Return (X, Y) of the center of cell containing provided text 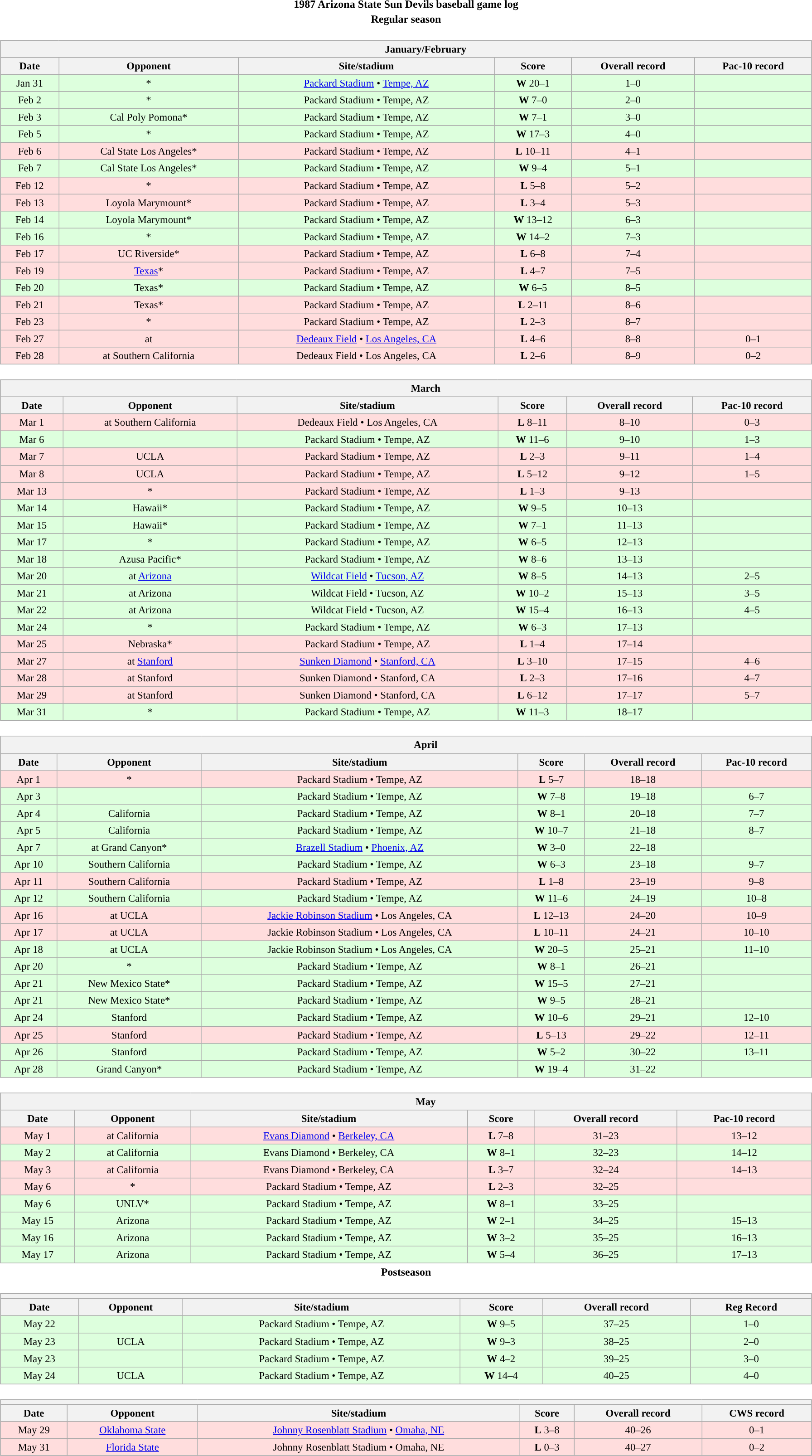
W 8–5 (532, 576)
May (406, 1102)
Mar 6 (32, 440)
W 8–6 (532, 559)
Apr 25 (29, 1035)
Feb 23 (30, 322)
9–8 (756, 881)
Nebraska* (150, 644)
Feb 27 (30, 339)
27–21 (643, 984)
Apr 28 (29, 1069)
W 5–4 (501, 1255)
May 17 (38, 1255)
L 4–6 (533, 339)
UNLV* (132, 1204)
Apr 20 (29, 966)
L 5–8 (533, 185)
W 5–2 (551, 1052)
1–4 (752, 456)
7–3 (633, 237)
5–2 (633, 185)
May 15 (38, 1221)
L 1–8 (551, 881)
L 1–3 (532, 491)
Mar 28 (32, 678)
L 3–10 (532, 661)
32–23 (605, 1153)
May 3 (38, 1170)
10–8 (756, 898)
30–22 (643, 1052)
40–26 (638, 1430)
Mar 31 (32, 712)
12–11 (756, 1035)
at Grand Canyon* (129, 847)
Feb 6 (30, 151)
23–18 (643, 864)
May 16 (38, 1238)
W 17–3 (533, 134)
L 6–8 (533, 253)
May 22 (39, 1324)
1–5 (752, 474)
7–4 (633, 253)
L 3–7 (501, 1170)
Azusa Pacific* (150, 559)
4–7 (752, 678)
8–6 (633, 305)
L 3–8 (547, 1430)
Mar 18 (32, 559)
L 4–7 (533, 271)
W 20–5 (551, 950)
Jan 31 (30, 83)
26–21 (643, 966)
Feb 19 (30, 271)
Feb 28 (30, 356)
29–22 (643, 1035)
W 2–1 (501, 1221)
L 1–4 (532, 644)
May 24 (39, 1375)
4–1 (633, 151)
28–21 (643, 1000)
W 15–4 (532, 610)
32–25 (605, 1187)
W 10–7 (551, 830)
3–5 (752, 593)
39–25 (616, 1359)
Feb 14 (30, 219)
Apr 18 (29, 950)
8–8 (633, 339)
23–19 (643, 881)
17–15 (630, 661)
Mar 7 (32, 456)
Feb 20 (30, 288)
L 5–13 (551, 1035)
L 2–6 (533, 356)
5–3 (633, 203)
Apr 10 (29, 864)
Mar 17 (32, 542)
11–10 (756, 950)
Feb 12 (30, 185)
W 20–1 (533, 83)
W 13–12 (533, 219)
L 5–7 (551, 779)
W 10–6 (551, 1018)
25–21 (643, 950)
W 7–0 (533, 100)
9–12 (630, 474)
Feb 7 (30, 168)
Apr 3 (29, 796)
Feb 17 (30, 253)
13–11 (756, 1052)
Apr 5 (29, 830)
17–14 (630, 644)
14–12 (744, 1153)
24–21 (643, 932)
Apr 16 (29, 915)
UC Riverside* (149, 253)
Mar 29 (32, 695)
31–23 (605, 1136)
33–25 (605, 1204)
17–17 (630, 695)
13–13 (630, 559)
W 10–2 (532, 593)
Mar 24 (32, 627)
Mar 1 (32, 422)
8–10 (630, 422)
22–18 (643, 847)
L 8–11 (532, 422)
38–25 (616, 1341)
L 7–8 (501, 1136)
W 19–4 (551, 1069)
Cal Poly Pomona* (149, 117)
May 31 (34, 1447)
Apr 17 (29, 932)
May 1 (38, 1136)
8–5 (633, 288)
34–25 (605, 1221)
L 6–12 (532, 695)
2–5 (752, 576)
17–16 (630, 678)
CWS record (757, 1413)
W 3–0 (551, 847)
Feb 2 (30, 100)
Mar 14 (32, 508)
37–25 (616, 1324)
6–7 (756, 796)
32–24 (605, 1170)
Apr 24 (29, 1018)
W 9–3 (501, 1341)
Mar 20 (32, 576)
10–13 (630, 508)
9–13 (630, 491)
W 3–2 (501, 1238)
10–10 (756, 932)
1–3 (752, 440)
January/February (406, 49)
May 29 (34, 1430)
Apr 7 (29, 847)
9–11 (630, 456)
April (406, 745)
21–18 (643, 830)
Florida State (132, 1447)
7–5 (633, 271)
9–10 (630, 440)
W 15–5 (551, 984)
Apr 4 (29, 813)
35–25 (605, 1238)
W 14–2 (533, 237)
8–9 (633, 356)
Feb 5 (30, 134)
Feb 16 (30, 237)
Mar 27 (32, 661)
W 14–4 (501, 1375)
Grand Canyon* (129, 1069)
Reg Record (751, 1307)
Brazell Stadium • Phoenix, AZ (360, 847)
7–7 (756, 813)
0–3 (752, 422)
L 5–12 (532, 474)
40–27 (638, 1447)
24–19 (643, 898)
Mar 15 (32, 525)
Mar 21 (32, 593)
Mar 25 (32, 644)
Apr 26 (29, 1052)
L 0–3 (547, 1447)
W 11–3 (532, 712)
Apr 1 (29, 779)
18–18 (643, 779)
4–5 (752, 610)
May 2 (38, 1153)
Feb 13 (30, 203)
L 12–13 (551, 915)
18–17 (630, 712)
L 3–4 (533, 203)
4–6 (752, 661)
12–10 (756, 1018)
5–7 (752, 695)
Mar 22 (32, 610)
11–13 (630, 525)
Apr 12 (29, 898)
24–20 (643, 915)
36–25 (605, 1255)
Mar 8 (32, 474)
W 4–2 (501, 1359)
20–18 (643, 813)
19–18 (643, 796)
L 2–11 (533, 305)
March (406, 388)
13–12 (744, 1136)
12–13 (630, 542)
29–21 (643, 1018)
31–22 (643, 1069)
5–1 (633, 168)
at (149, 339)
W 7–8 (551, 796)
Apr 11 (29, 881)
W 9–4 (533, 168)
40–25 (616, 1375)
Feb 3 (30, 117)
10–9 (756, 915)
9–7 (756, 864)
Oklahoma State (132, 1430)
Mar 13 (32, 491)
Feb 21 (30, 305)
6–3 (633, 219)
